Return the [X, Y] coordinate for the center point of the cell that contains the specified text.  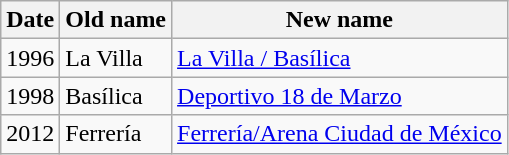
Old name [116, 20]
1998 [30, 96]
La Villa / Basílica [340, 58]
2012 [30, 134]
Deportivo 18 de Marzo [340, 96]
1996 [30, 58]
New name [340, 20]
La Villa [116, 58]
Basílica [116, 96]
Ferrería/Arena Ciudad de México [340, 134]
Date [30, 20]
Ferrería [116, 134]
